Determine the (x, y) coordinate at the center of the cell enclosing the given text.  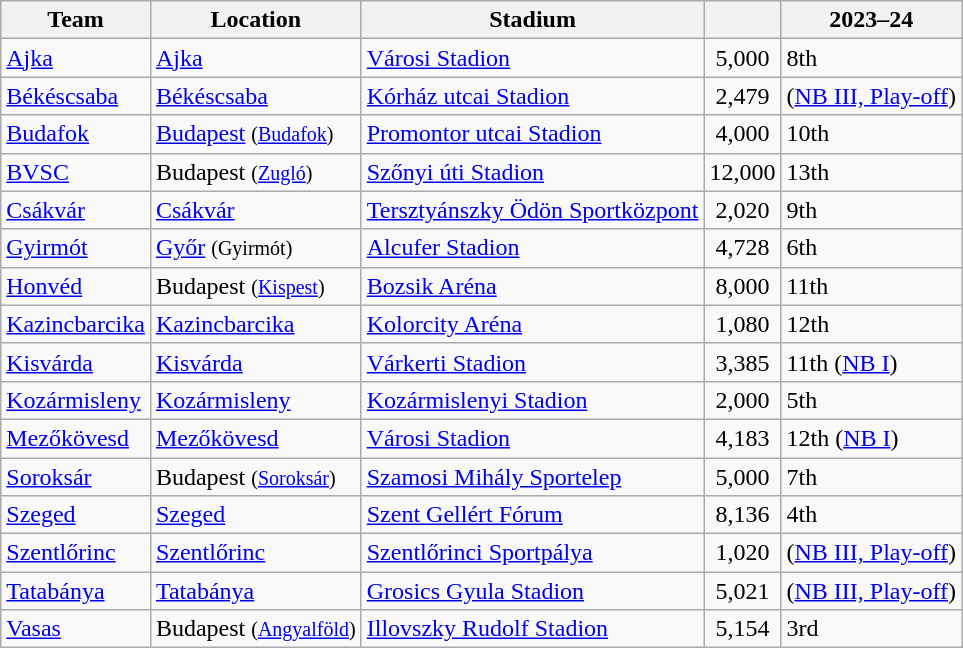
2023–24 (872, 20)
12,000 (742, 172)
5,154 (742, 629)
8,000 (742, 286)
2,000 (742, 400)
Szamosi Mihály Sportelep (532, 477)
4,183 (742, 438)
4th (872, 515)
Bozsik Aréna (532, 286)
Illovszky Rudolf Stadion (532, 629)
10th (872, 134)
Stadium (532, 20)
2,479 (742, 96)
4,000 (742, 134)
3rd (872, 629)
8th (872, 58)
Location (256, 20)
Soroksár (76, 477)
Kolorcity Aréna (532, 324)
11th (NB I) (872, 362)
9th (872, 210)
7th (872, 477)
BVSC (76, 172)
Gyirmót (76, 248)
Budapest (Soroksár) (256, 477)
6th (872, 248)
Budapest (Kispest) (256, 286)
Budafok (76, 134)
Grosics Gyula Stadion (532, 591)
5,021 (742, 591)
Team (76, 20)
Alcufer Stadion (532, 248)
Vasas (76, 629)
Szőnyi úti Stadion (532, 172)
12th (NB I) (872, 438)
3,385 (742, 362)
Budapest (Angyalföld) (256, 629)
5th (872, 400)
12th (872, 324)
Tersztyánszky Ödön Sportközpont (532, 210)
Győr (Gyirmót) (256, 248)
Honvéd (76, 286)
Kozármislenyi Stadion (532, 400)
2,020 (742, 210)
Budapest (Zugló) (256, 172)
11th (872, 286)
4,728 (742, 248)
8,136 (742, 515)
Budapest (Budafok) (256, 134)
Várkerti Stadion (532, 362)
Promontor utcai Stadion (532, 134)
1,020 (742, 553)
Szentlőrinci Sportpálya (532, 553)
Szent Gellért Fórum (532, 515)
1,080 (742, 324)
13th (872, 172)
Kórház utcai Stadion (532, 96)
